Provide the (x, y) coordinate of the cell's center where the given text is located.  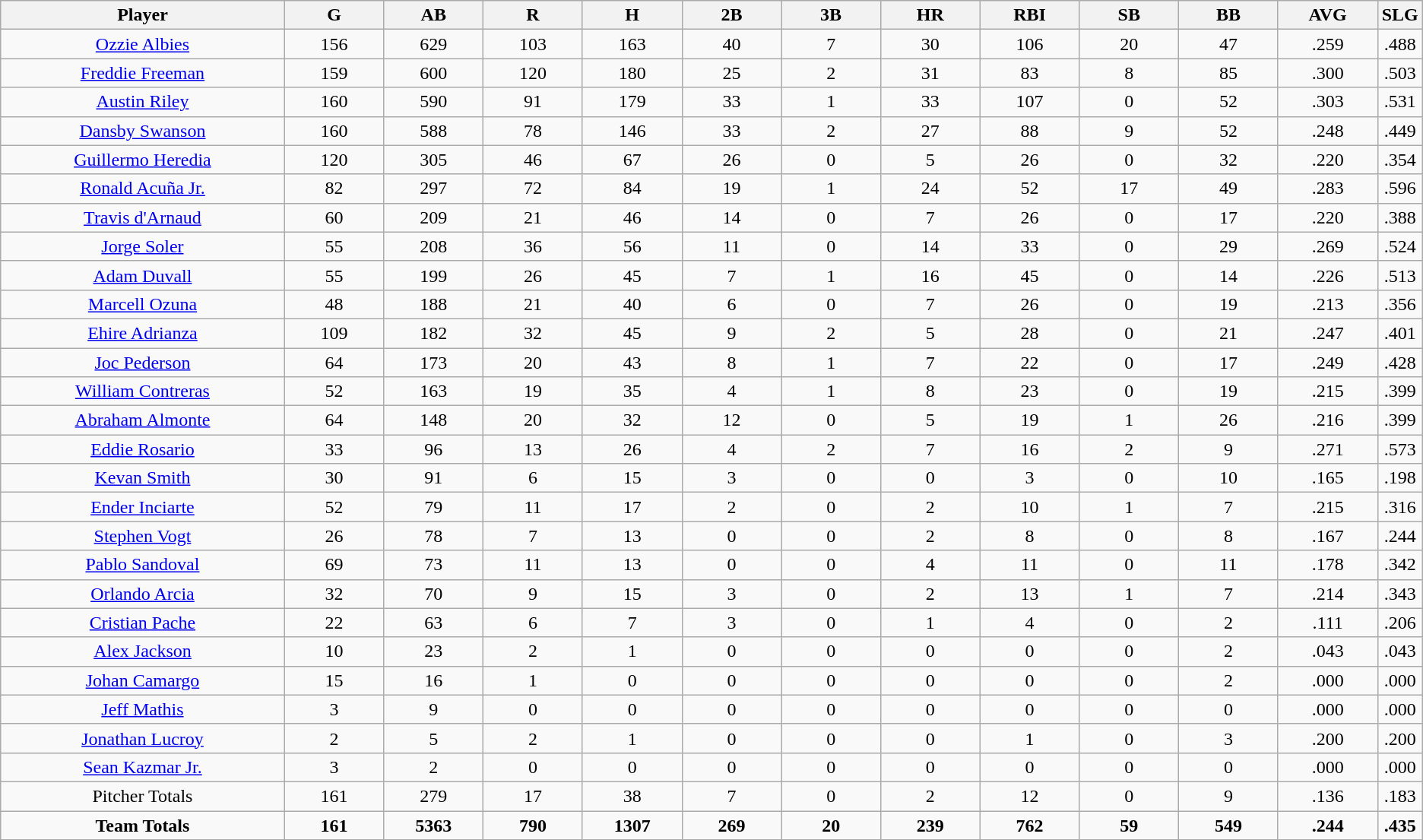
.531 (1400, 102)
70 (433, 594)
199 (433, 275)
Ronald Acuña Jr. (143, 189)
24 (930, 189)
159 (334, 73)
Adam Duvall (143, 275)
.214 (1327, 594)
208 (433, 246)
Austin Riley (143, 102)
Ender Inciarte (143, 507)
35 (632, 391)
60 (334, 217)
.300 (1327, 73)
109 (334, 333)
.213 (1327, 304)
.356 (1400, 304)
Player (143, 15)
Pitcher Totals (143, 796)
.165 (1327, 478)
1307 (632, 825)
.488 (1400, 44)
R (534, 15)
29 (1228, 246)
297 (433, 189)
.259 (1327, 44)
67 (632, 160)
.216 (1327, 420)
Jonathan Lucroy (143, 738)
Marcell Ozuna (143, 304)
.342 (1400, 565)
107 (1029, 102)
239 (930, 825)
.343 (1400, 594)
59 (1130, 825)
56 (632, 246)
83 (1029, 73)
Johan Camargo (143, 680)
Kevan Smith (143, 478)
148 (433, 420)
.269 (1327, 246)
146 (632, 131)
.226 (1327, 275)
.428 (1400, 363)
.178 (1327, 565)
.573 (1400, 449)
549 (1228, 825)
.449 (1400, 131)
209 (433, 217)
279 (433, 796)
31 (930, 73)
Pablo Sandoval (143, 565)
72 (534, 189)
SLG (1400, 15)
790 (534, 825)
156 (334, 44)
173 (433, 363)
Travis d'Arnaud (143, 217)
.303 (1327, 102)
88 (1029, 131)
RBI (1029, 15)
762 (1029, 825)
SB (1130, 15)
Jeff Mathis (143, 709)
.524 (1400, 246)
103 (534, 44)
.206 (1400, 623)
84 (632, 189)
.198 (1400, 478)
269 (731, 825)
47 (1228, 44)
Freddie Freeman (143, 73)
106 (1029, 44)
.271 (1327, 449)
.247 (1327, 333)
.596 (1400, 189)
.503 (1400, 73)
.435 (1400, 825)
.401 (1400, 333)
25 (731, 73)
82 (334, 189)
Team Totals (143, 825)
HR (930, 15)
.248 (1327, 131)
.136 (1327, 796)
96 (433, 449)
Eddie Rosario (143, 449)
Joc Pederson (143, 363)
Ehire Adrianza (143, 333)
.283 (1327, 189)
600 (433, 73)
Cristian Pache (143, 623)
Ozzie Albies (143, 44)
590 (433, 102)
.249 (1327, 363)
43 (632, 363)
AB (433, 15)
180 (632, 73)
Jorge Soler (143, 246)
629 (433, 44)
36 (534, 246)
BB (1228, 15)
William Contreras (143, 391)
.316 (1400, 507)
Alex Jackson (143, 651)
49 (1228, 189)
5363 (433, 825)
73 (433, 565)
28 (1029, 333)
Orlando Arcia (143, 594)
.388 (1400, 217)
79 (433, 507)
G (334, 15)
63 (433, 623)
Guillermo Heredia (143, 160)
38 (632, 796)
3B (832, 15)
69 (334, 565)
H (632, 15)
305 (433, 160)
2B (731, 15)
.183 (1400, 796)
27 (930, 131)
.513 (1400, 275)
Dansby Swanson (143, 131)
179 (632, 102)
Sean Kazmar Jr. (143, 767)
588 (433, 131)
Abraham Almonte (143, 420)
182 (433, 333)
AVG (1327, 15)
188 (433, 304)
.354 (1400, 160)
Stephen Vogt (143, 536)
.111 (1327, 623)
85 (1228, 73)
.167 (1327, 536)
48 (334, 304)
